From the cell containing the given text, extract its center point as (x, y) coordinate. 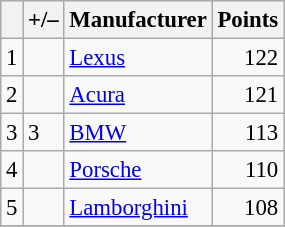
Lexus (138, 58)
110 (248, 170)
1 (12, 58)
Manufacturer (138, 20)
Lamborghini (138, 208)
+/– (44, 20)
121 (248, 95)
Points (248, 20)
2 (12, 95)
122 (248, 58)
5 (12, 208)
113 (248, 133)
Acura (138, 95)
Porsche (138, 170)
BMW (138, 133)
4 (12, 170)
108 (248, 208)
